From the cell containing the given text, extract its center point as (X, Y) coordinate. 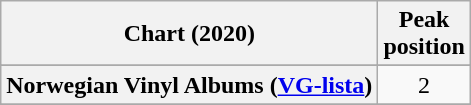
Peakposition (424, 34)
Chart (2020) (190, 34)
2 (424, 85)
Norwegian Vinyl Albums (VG-lista) (190, 85)
